Locate the cell with the specified text and output its (X, Y) center coordinate. 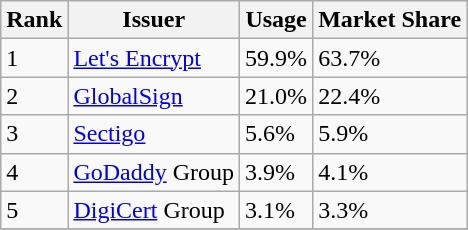
5.9% (390, 134)
GlobalSign (154, 96)
3.1% (276, 210)
3.3% (390, 210)
Let's Encrypt (154, 58)
Sectigo (154, 134)
Usage (276, 20)
59.9% (276, 58)
DigiCert Group (154, 210)
2 (34, 96)
5 (34, 210)
3 (34, 134)
22.4% (390, 96)
Issuer (154, 20)
5.6% (276, 134)
21.0% (276, 96)
4 (34, 172)
63.7% (390, 58)
3.9% (276, 172)
Market Share (390, 20)
1 (34, 58)
GoDaddy Group (154, 172)
Rank (34, 20)
4.1% (390, 172)
